Detect which cell encompasses the target text, then output its [x, y] center coordinate. 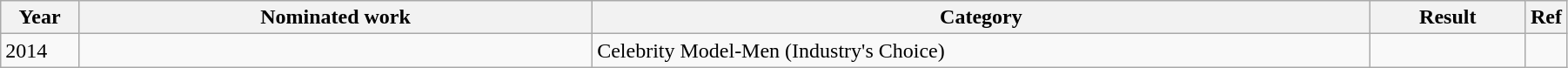
Result [1448, 17]
Ref [1545, 17]
Year [40, 17]
Celebrity Model-Men (Industry's Choice) [982, 51]
2014 [40, 51]
Nominated work [335, 17]
Category [982, 17]
